Extract the [x, y] coordinate from the center of the cell holding the provided text.  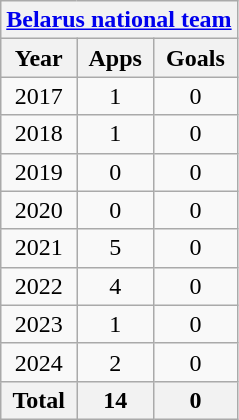
2022 [39, 286]
14 [116, 400]
2023 [39, 324]
2017 [39, 96]
Belarus national team [119, 20]
Year [39, 58]
Goals [196, 58]
2019 [39, 172]
4 [116, 286]
2020 [39, 210]
5 [116, 248]
Apps [116, 58]
Total [39, 400]
2024 [39, 362]
2 [116, 362]
2018 [39, 134]
2021 [39, 248]
